Scan for the cell matching the given text and deliver its [x, y] coordinate at center. 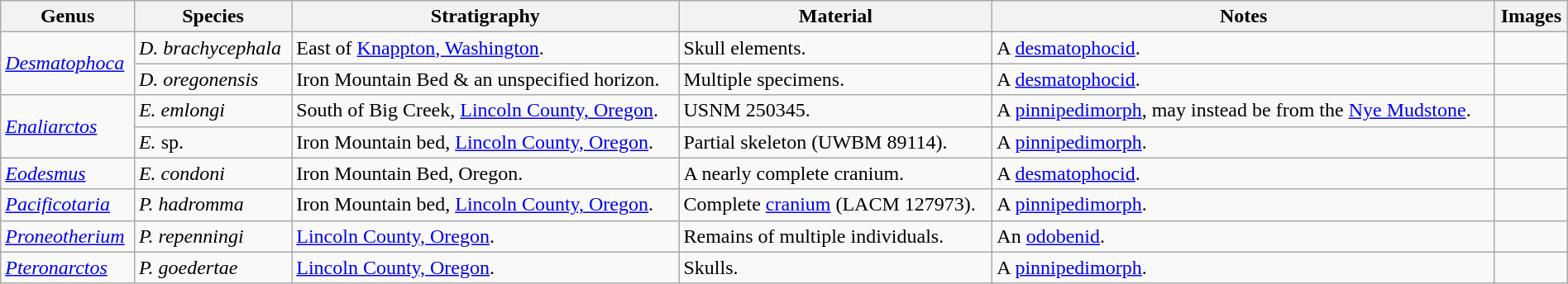
Complete cranium (LACM 127973). [835, 205]
D. oregonensis [213, 79]
An odobenid. [1244, 236]
A pinnipedimorph, may instead be from the Nye Mudstone. [1244, 111]
P. hadromma [213, 205]
Multiple specimens. [835, 79]
E. condoni [213, 173]
Images [1531, 17]
Desmatophoca [68, 64]
Species [213, 17]
D. brachycephala [213, 48]
Skull elements. [835, 48]
South of Big Creek, Lincoln County, Oregon. [485, 111]
East of Knappton, Washington. [485, 48]
Genus [68, 17]
Pacificotaria [68, 205]
Skulls. [835, 267]
P. repenningi [213, 236]
E. sp. [213, 142]
A nearly complete cranium. [835, 173]
Iron Mountain Bed, Oregon. [485, 173]
Eodesmus [68, 173]
E. emlongi [213, 111]
Remains of multiple individuals. [835, 236]
P. goedertae [213, 267]
Stratigraphy [485, 17]
Proneotherium [68, 236]
Enaliarctos [68, 126]
Notes [1244, 17]
USNM 250345. [835, 111]
Pteronarctos [68, 267]
Iron Mountain Bed & an unspecified horizon. [485, 79]
Material [835, 17]
Partial skeleton (UWBM 89114). [835, 142]
